From the cell containing the given text, extract its center point as (x, y) coordinate. 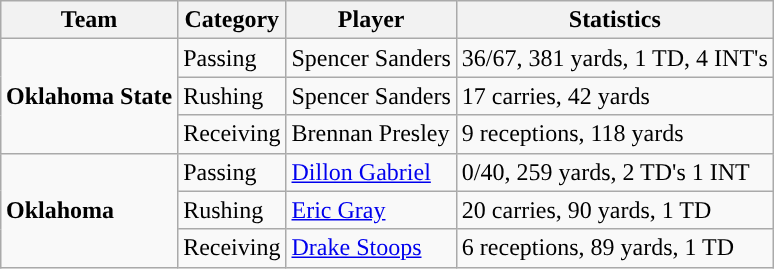
Brennan Presley (371, 134)
20 carries, 90 yards, 1 TD (614, 210)
17 carries, 42 yards (614, 96)
Player (371, 20)
0/40, 259 yards, 2 TD's 1 INT (614, 172)
Eric Gray (371, 210)
Dillon Gabriel (371, 172)
Team (90, 20)
9 receptions, 118 yards (614, 134)
Oklahoma (90, 210)
Statistics (614, 20)
Category (232, 20)
Oklahoma State (90, 96)
Drake Stoops (371, 248)
36/67, 381 yards, 1 TD, 4 INT's (614, 58)
6 receptions, 89 yards, 1 TD (614, 248)
